Output the (X, Y) coordinate of the center of the cell containing the given text.  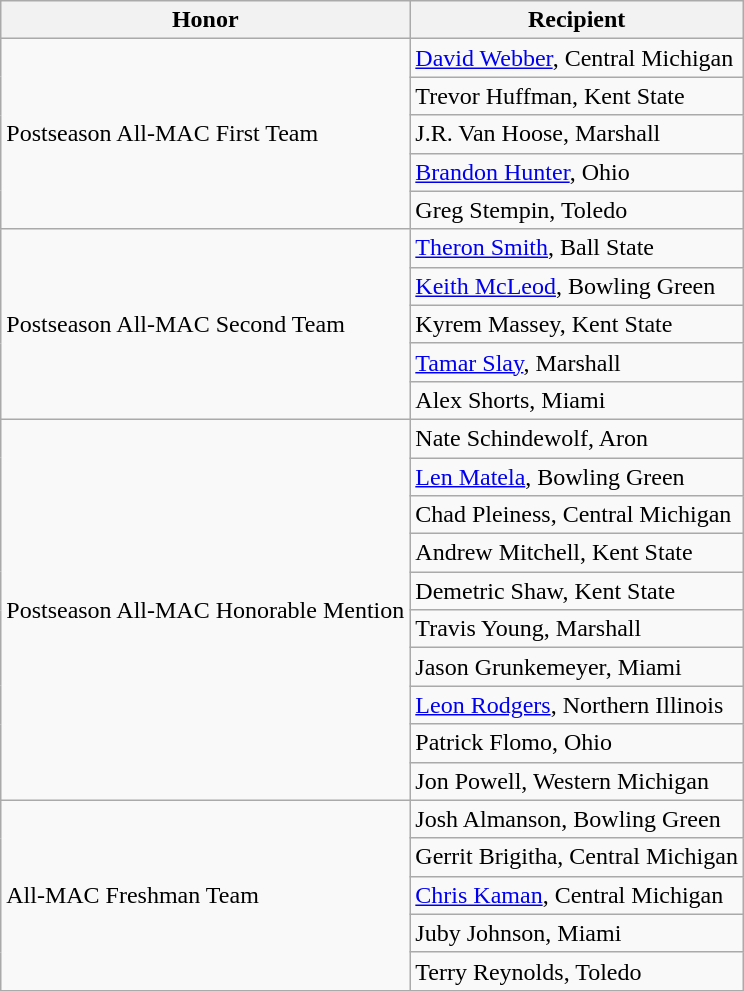
Demetric Shaw, Kent State (577, 591)
J.R. Van Hoose, Marshall (577, 134)
Juby Johnson, Miami (577, 933)
Greg Stempin, Toledo (577, 210)
Andrew Mitchell, Kent State (577, 553)
Kyrem Massey, Kent State (577, 324)
Travis Young, Marshall (577, 629)
Postseason All-MAC Honorable Mention (206, 610)
Chris Kaman, Central Michigan (577, 895)
Jon Powell, Western Michigan (577, 781)
Leon Rodgers, Northern Illinois (577, 705)
Alex Shorts, Miami (577, 400)
Nate Schindewolf, Aron (577, 438)
Theron Smith, Ball State (577, 248)
Honor (206, 20)
Postseason All-MAC First Team (206, 134)
Terry Reynolds, Toledo (577, 971)
Brandon Hunter, Ohio (577, 172)
Josh Almanson, Bowling Green (577, 819)
Trevor Huffman, Kent State (577, 96)
Patrick Flomo, Ohio (577, 743)
Chad Pleiness, Central Michigan (577, 515)
Postseason All-MAC Second Team (206, 324)
Keith McLeod, Bowling Green (577, 286)
Len Matela, Bowling Green (577, 477)
Jason Grunkemeyer, Miami (577, 667)
Gerrit Brigitha, Central Michigan (577, 857)
Tamar Slay, Marshall (577, 362)
David Webber, Central Michigan (577, 58)
All-MAC Freshman Team (206, 895)
Recipient (577, 20)
